Return the [X, Y] coordinate for the center point of the cell that contains the specified text.  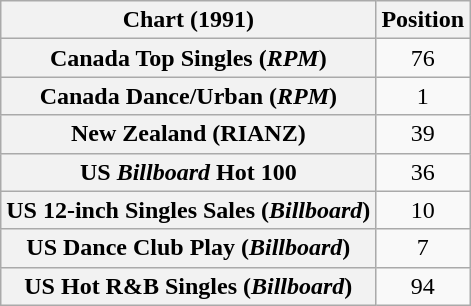
Canada Dance/Urban (RPM) [188, 96]
76 [423, 58]
7 [423, 248]
US Dance Club Play (Billboard) [188, 248]
Chart (1991) [188, 20]
94 [423, 286]
US Billboard Hot 100 [188, 172]
New Zealand (RIANZ) [188, 134]
10 [423, 210]
1 [423, 96]
Position [423, 20]
US 12-inch Singles Sales (Billboard) [188, 210]
US Hot R&B Singles (Billboard) [188, 286]
39 [423, 134]
36 [423, 172]
Canada Top Singles (RPM) [188, 58]
